From the cell containing the given text, extract its center point as (x, y) coordinate. 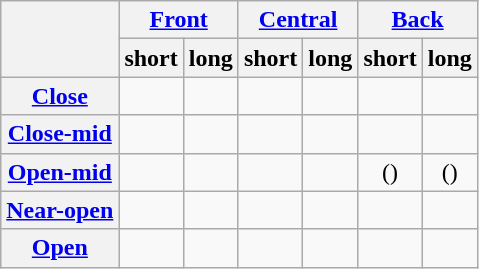
Front (178, 20)
Open (60, 248)
Near-open (60, 210)
Back (418, 20)
Close-mid (60, 134)
Open-mid (60, 172)
Close (60, 96)
Central (298, 20)
